Identify which cell holds the provided text, then report its [X, Y] central coordinate. 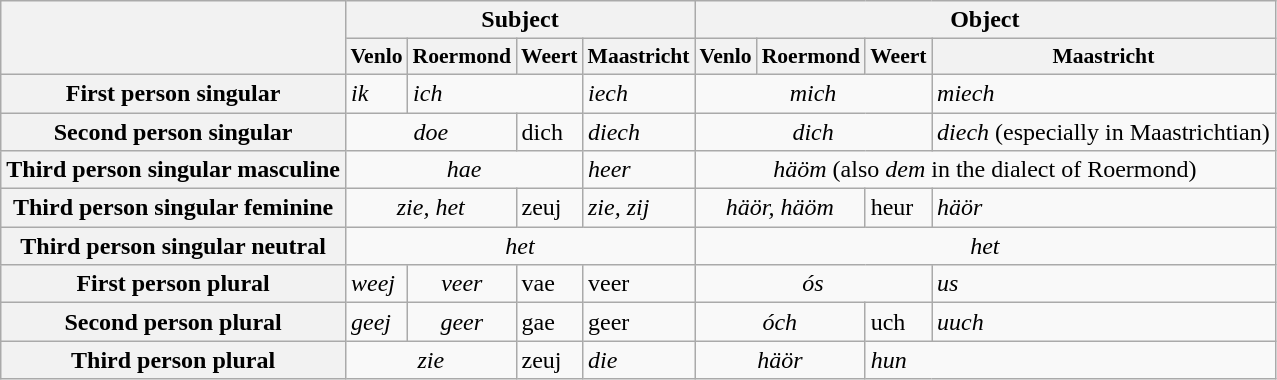
First person singular [174, 93]
óch [780, 322]
hun [1070, 360]
First person plural [174, 284]
diech [638, 131]
doe [430, 131]
heer [638, 170]
Object [986, 20]
ik [376, 93]
us [1104, 284]
vae [549, 284]
ós [814, 284]
uch [898, 322]
diech (especially in Maastrichtian) [1104, 131]
hae [464, 170]
geej [376, 322]
häöm (also dem in the dialect of Roermond) [986, 170]
Third person singular masculine [174, 170]
miech [1104, 93]
Second person plural [174, 322]
Third person singular feminine [174, 208]
zie, het [430, 208]
Third person plural [174, 360]
mich [814, 93]
zie, zij [638, 208]
häör, häöm [780, 208]
gae [549, 322]
Second person singular [174, 131]
zie [430, 360]
uuch [1104, 322]
Subject [520, 20]
Third person singular neutral [174, 246]
weej [376, 284]
ich [496, 93]
heur [898, 208]
die [638, 360]
iech [638, 93]
